Determine the (x, y) coordinate at the center of the cell enclosing the given text.  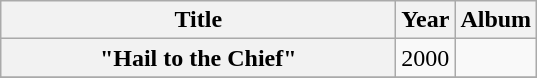
"Hail to the Chief" (198, 58)
Year (426, 20)
Album (496, 20)
2000 (426, 58)
Title (198, 20)
